Locate the cell with the specified text and output its [X, Y] center coordinate. 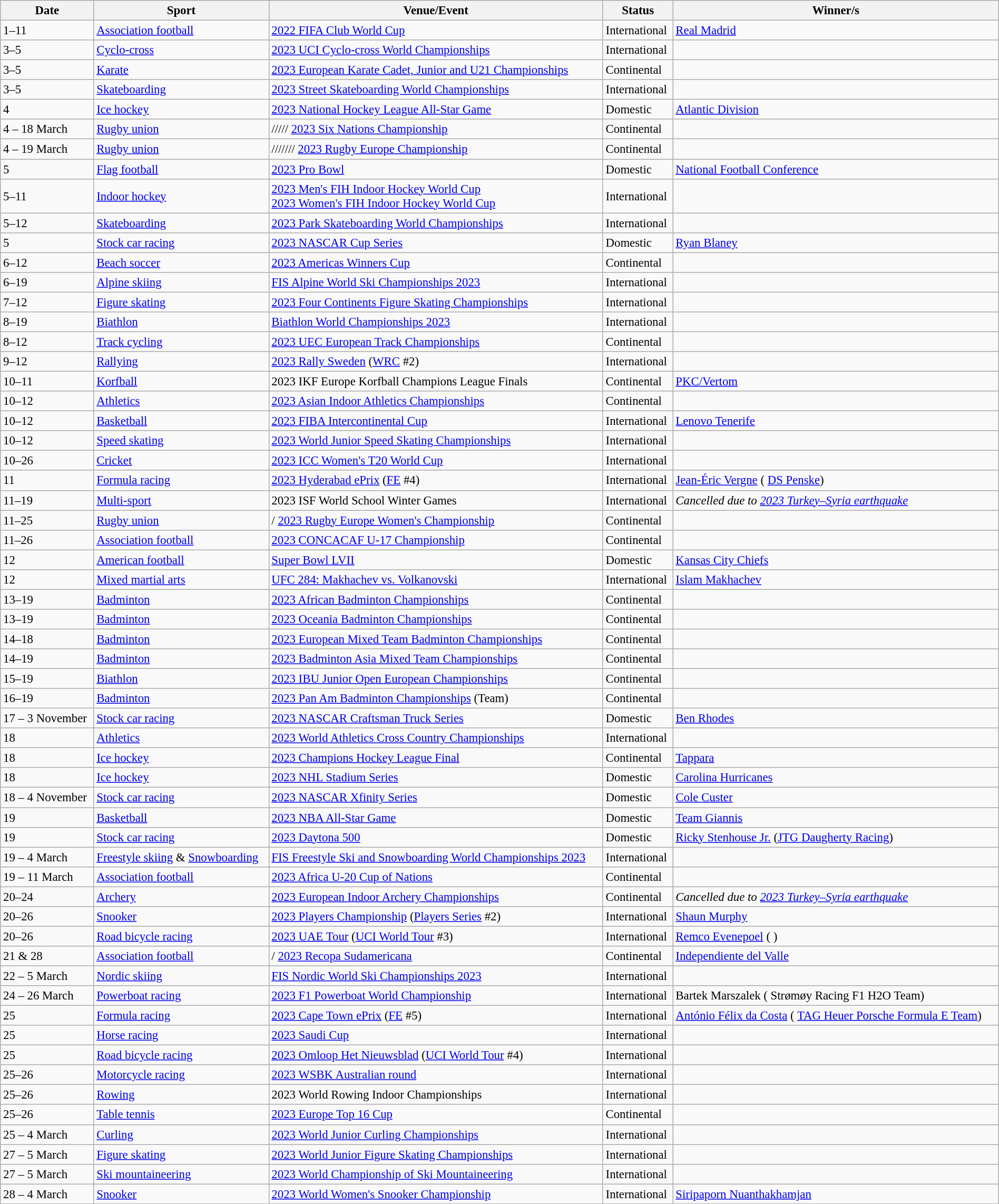
2023 NASCAR Craftsman Truck Series [436, 718]
5–11 [47, 196]
2023 FIBA Intercontinental Cup [436, 421]
Horse racing [181, 1035]
Freestyle skiing & Snowboarding [181, 857]
2023 Hyderabad ePrix (FE #4) [436, 481]
Flag football [181, 169]
2023 NASCAR Xfinity Series [436, 798]
2023 F1 Powerboat World Championship [436, 996]
2023 Europe Top 16 Cup [436, 1115]
2023 World Junior Curling Championships [436, 1134]
Alpine skiing [181, 283]
11–25 [47, 520]
2023 Asian Indoor Athletics Championships [436, 401]
American football [181, 560]
Archery [181, 897]
Karate [181, 70]
Kansas City Chiefs [836, 560]
2023 World Athletics Cross Country Championships [436, 738]
Biathlon World Championships 2023 [436, 322]
11 [47, 481]
2023 UCI Cyclo-cross World Championships [436, 50]
Mixed martial arts [181, 580]
Real Madrid [836, 31]
2023 Champions Hockey League Final [436, 758]
24 – 26 March [47, 996]
António Félix da Costa ( TAG Heuer Porsche Formula E Team) [836, 1016]
Speed skating [181, 441]
Bartek Marszalek ( Strømøy Racing F1 H2O Team) [836, 996]
2023 Daytona 500 [436, 837]
2023 World Junior Speed Skating Championships [436, 441]
/ 2023 Recopa Sudamericana [436, 956]
PKC/Vertom [836, 382]
Ryan Blaney [836, 242]
10–26 [47, 461]
Track cycling [181, 342]
19 – 4 March [47, 857]
National Football Conference [836, 169]
4 – 18 March [47, 129]
Sport [181, 11]
2023 National Hockey League All-Star Game [436, 110]
Winner/s [836, 11]
2023 UAE Tour (UCI World Tour #3) [436, 936]
FIS Nordic World Ski Championships 2023 [436, 976]
15–19 [47, 679]
7–12 [47, 302]
18 – 4 November [47, 798]
2023 Four Continents Figure Skating Championships [436, 302]
19 – 11 March [47, 877]
2023 Africa U-20 Cup of Nations [436, 877]
5–12 [47, 223]
2023 WSBK Australian round [436, 1075]
11–26 [47, 540]
Rallying [181, 362]
2023 World Rowing Indoor Championships [436, 1095]
2022 FIFA Club World Cup [436, 31]
2023 Men's FIH Indoor Hockey World Cup 2023 Women's FIH Indoor Hockey World Cup [436, 196]
Shaun Murphy [836, 917]
2023 ICC Women's T20 World Cup [436, 461]
11–19 [47, 500]
FIS Alpine World Ski Championships 2023 [436, 283]
16–19 [47, 698]
2023 European Karate Cadet, Junior and U21 Championships [436, 70]
Date [47, 11]
Table tennis [181, 1115]
2023 World Women's Snooker Championship [436, 1194]
///// 2023 Six Nations Championship [436, 129]
2023 NHL Stadium Series [436, 778]
Curling [181, 1134]
2023 IKF Europe Korfball Champions League Finals [436, 382]
/ 2023 Rugby Europe Women's Championship [436, 520]
8–12 [47, 342]
2023 Cape Town ePrix (FE #5) [436, 1016]
2023 NASCAR Cup Series [436, 242]
6–19 [47, 283]
Carolina Hurricanes [836, 778]
Motorcycle racing [181, 1075]
Team Giannis [836, 818]
Beach soccer [181, 263]
22 – 5 March [47, 976]
Siripaporn Nuanthakhamjan [836, 1194]
2023 IBU Junior Open European Championships [436, 679]
2023 Street Skateboarding World Championships [436, 90]
2023 Americas Winners Cup [436, 263]
Ben Rhodes [836, 718]
20–24 [47, 897]
4 [47, 110]
2023 Rally Sweden (WRC #2) [436, 362]
Super Bowl LVII [436, 560]
28 – 4 March [47, 1194]
2023 NBA All-Star Game [436, 818]
Islam Makhachev [836, 580]
2023 CONCACAF U-17 Championship [436, 540]
Rowing [181, 1095]
2023 Pro Bowl [436, 169]
2023 Omloop Het Nieuwsblad (UCI World Tour #4) [436, 1055]
2023 European Indoor Archery Championships [436, 897]
10–11 [47, 382]
Jean-Éric Vergne ( DS Penske) [836, 481]
Status [638, 11]
2023 African Badminton Championships [436, 599]
Independiente del Valle [836, 956]
2023 Badminton Asia Mixed Team Championships [436, 659]
17 – 3 November [47, 718]
21 & 28 [47, 956]
FIS Freestyle Ski and Snowboarding World Championships 2023 [436, 857]
Ricky Stenhouse Jr. (JTG Daugherty Racing) [836, 837]
Venue/Event [436, 11]
Cricket [181, 461]
2023 UEC European Track Championships [436, 342]
2023 Players Championship (Players Series #2) [436, 917]
2023 European Mixed Team Badminton Championships [436, 639]
Remco Evenepoel ( ) [836, 936]
Tappara [836, 758]
Ski mountaineering [181, 1174]
Powerboat racing [181, 996]
2023 Pan Am Badminton Championships (Team) [436, 698]
4 – 19 March [47, 149]
2023 World Junior Figure Skating Championships [436, 1154]
Atlantic Division [836, 110]
/////// 2023 Rugby Europe Championship [436, 149]
14–19 [47, 659]
2023 World Championship of Ski Mountaineering [436, 1174]
Cyclo-cross [181, 50]
9–12 [47, 362]
8–19 [47, 322]
2023 Park Skateboarding World Championships [436, 223]
2023 Saudi Cup [436, 1035]
Cole Custer [836, 798]
Indoor hockey [181, 196]
Korfball [181, 382]
Lenovo Tenerife [836, 421]
1–11 [47, 31]
UFC 284: Makhachev vs. Volkanovski [436, 580]
25 – 4 March [47, 1134]
2023 ISF World School Winter Games [436, 500]
6–12 [47, 263]
Multi-sport [181, 500]
2023 Oceania Badminton Championships [436, 619]
14–18 [47, 639]
Nordic skiing [181, 976]
